Output the (x, y) coordinate of the center of the cell containing the given text.  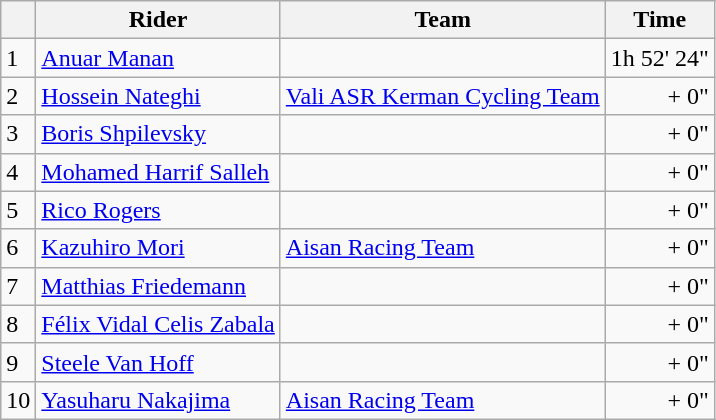
2 (18, 96)
Matthias Friedemann (158, 286)
9 (18, 362)
5 (18, 210)
Rico Rogers (158, 210)
Anuar Manan (158, 58)
7 (18, 286)
Team (442, 20)
1h 52' 24" (660, 58)
Yasuharu Nakajima (158, 400)
Boris Shpilevsky (158, 134)
10 (18, 400)
8 (18, 324)
6 (18, 248)
Rider (158, 20)
Kazuhiro Mori (158, 248)
4 (18, 172)
Vali ASR Kerman Cycling Team (442, 96)
1 (18, 58)
Steele Van Hoff (158, 362)
3 (18, 134)
Time (660, 20)
Hossein Nateghi (158, 96)
Félix Vidal Celis Zabala (158, 324)
Mohamed Harrif Salleh (158, 172)
